Return [X, Y] of the center of cell containing provided text 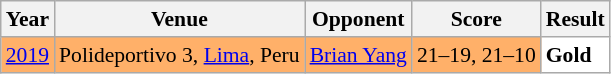
Brian Yang [358, 55]
Venue [180, 19]
Score [476, 19]
Gold [576, 55]
Year [28, 19]
Polideportivo 3, Lima, Peru [180, 55]
Opponent [358, 19]
2019 [28, 55]
Result [576, 19]
21–19, 21–10 [476, 55]
